Scan for the cell matching the given text and deliver its (x, y) coordinate at center. 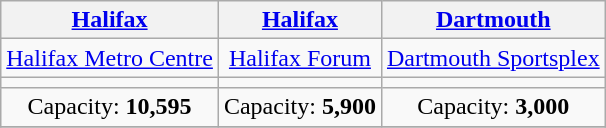
Capacity: 5,900 (300, 107)
Capacity: 10,595 (110, 107)
Capacity: 3,000 (493, 107)
Halifax Metro Centre (110, 58)
Halifax Forum (300, 58)
Dartmouth (493, 20)
Dartmouth Sportsplex (493, 58)
